Capture the cell that displays the provided text and extract its [x, y] central coordinate. 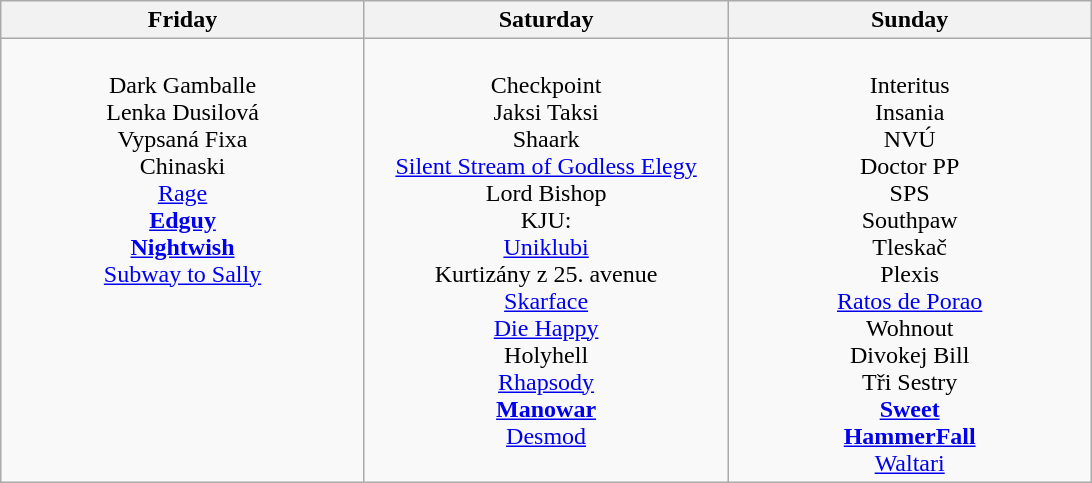
Saturday [546, 20]
Friday [183, 20]
Interitus Insania NVÚ Doctor PP SPS Southpaw Tleskač Plexis Ratos de Porao Wohnout Divokej Bill Tři Sestry Sweet HammerFall Waltari [910, 260]
Dark Gamballe Lenka Dusilová Vypsaná Fixa Chinaski Rage Edguy Nightwish Subway to Sally [183, 260]
Sunday [910, 20]
